Return the [X, Y] coordinate for the center point of the cell that contains the specified text.  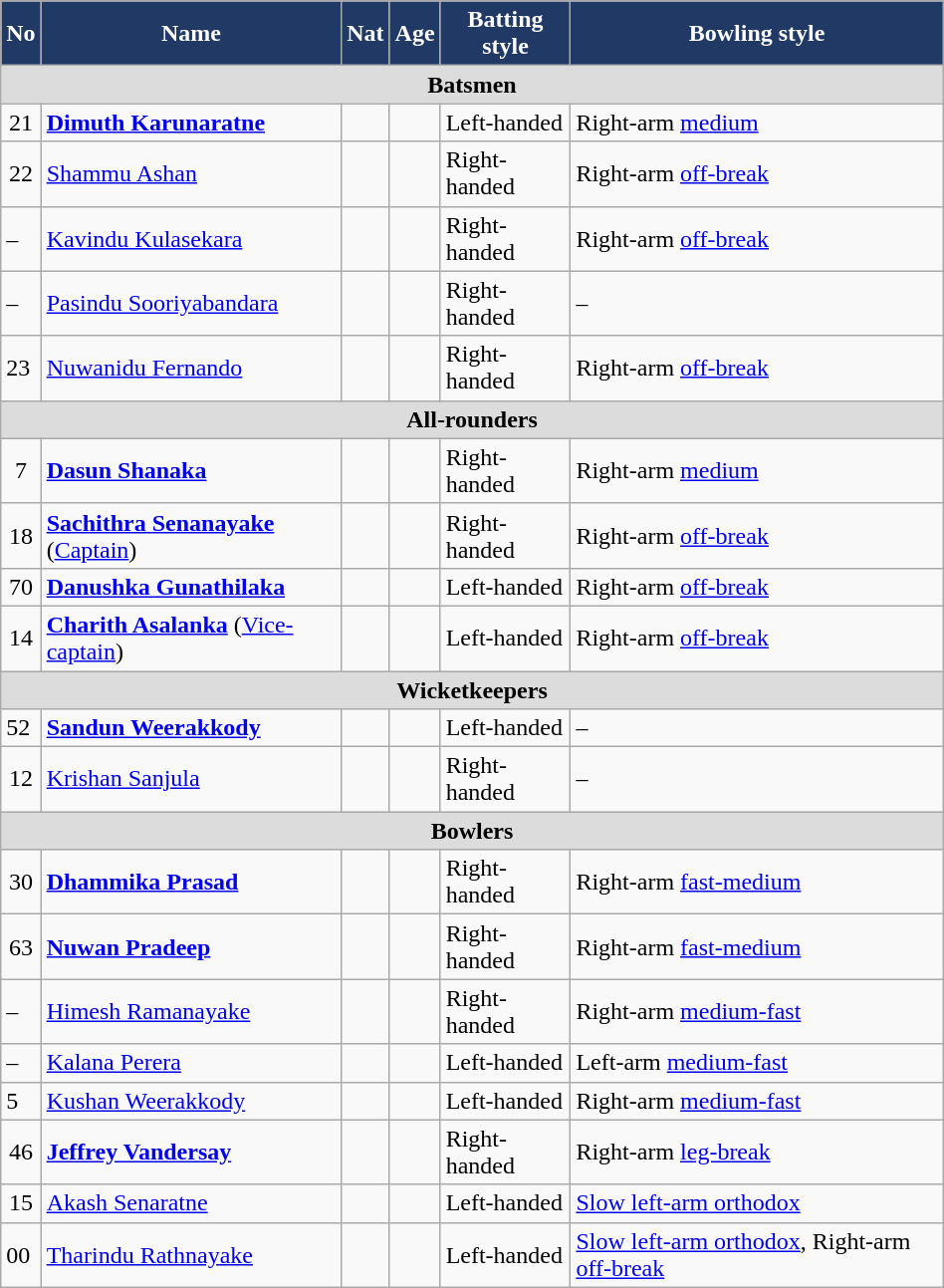
Kalana Perera [191, 1063]
Jeffrey Vandersay [191, 1152]
Bowling style [757, 34]
00 [21, 1255]
Dimuth Karunaratne [191, 123]
Krishan Sanjula [191, 779]
46 [21, 1152]
Nuwanidu Fernando [191, 369]
5 [21, 1101]
Age [414, 34]
Slow left-arm orthodox, Right-arm off-break [757, 1255]
23 [21, 369]
12 [21, 779]
Kushan Weerakkody [191, 1101]
Pasindu Sooriyabandara [191, 303]
Bowlers [472, 831]
Wicketkeepers [472, 690]
7 [21, 470]
70 [21, 587]
30 [21, 883]
All-rounders [472, 419]
Danushka Gunathilaka [191, 587]
21 [21, 123]
Shammu Ashan [191, 173]
Left-arm medium-fast [757, 1063]
Batting style [506, 34]
Slow left-arm orthodox [757, 1203]
Akash Senaratne [191, 1203]
18 [21, 536]
14 [21, 638]
Sachithra Senanayake (Captain) [191, 536]
Dhammika Prasad [191, 883]
Right-arm leg-break [757, 1152]
Nat [365, 34]
Charith Asalanka (Vice-captain) [191, 638]
15 [21, 1203]
52 [21, 728]
Kavindu Kulasekara [191, 239]
No [21, 34]
Tharindu Rathnayake [191, 1255]
Sandun Weerakkody [191, 728]
Batsmen [472, 85]
Himesh Ramanayake [191, 1012]
22 [21, 173]
Nuwan Pradeep [191, 946]
63 [21, 946]
Dasun Shanaka [191, 470]
Name [191, 34]
